From the cell containing the given text, extract its center point as (X, Y) coordinate. 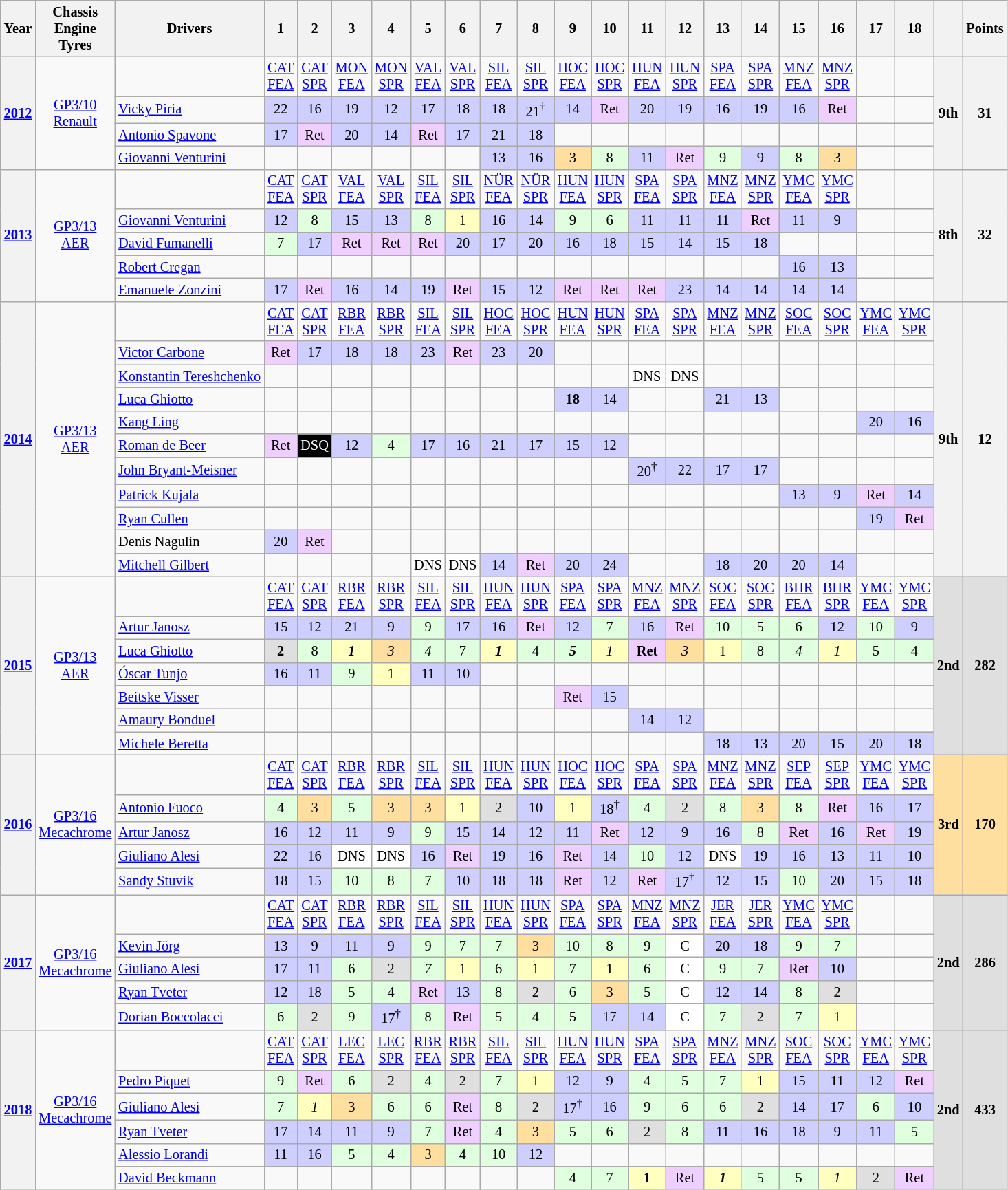
NÜRSPR (536, 189)
433 (985, 1110)
Kevin Jörg (190, 946)
Ryan Cullen (190, 519)
Drivers (190, 28)
Pedro Piquet (190, 1081)
170 (985, 824)
Michele Beretta (190, 744)
Victor Carbone (190, 353)
DSQ (314, 445)
BHRSPR (837, 596)
LECFEA (352, 1050)
2015 (18, 666)
David Beckmann (190, 1178)
8th (949, 235)
2013 (18, 235)
David Fumanelli (190, 244)
2018 (18, 1110)
286 (985, 962)
Amaury Bonduel (190, 720)
Antonio Spavone (190, 135)
Robert Cregan (190, 267)
Óscar Tunjo (190, 674)
2016 (18, 824)
Dorian Boccolacci (190, 1017)
2014 (18, 439)
LECSPR (391, 1050)
NÜRFEA (498, 189)
Patrick Kujala (190, 495)
SEPFEA (798, 775)
Antonio Fuoco (190, 808)
20† (648, 470)
GP3/10Renault (75, 113)
SEPSPR (837, 775)
2017 (18, 962)
31 (985, 113)
John Bryant-Meisner (190, 470)
BHRFEA (798, 596)
21† (536, 110)
MONFEA (352, 76)
MONSPR (391, 76)
Sandy Stuvik (190, 880)
32 (985, 235)
Konstantin Tereshchenko (190, 376)
Emanuele Zonzini (190, 290)
2012 (18, 113)
Mitchell Gilbert (190, 565)
Denis Nagulin (190, 541)
ChassisEngineTyres (75, 28)
Beitske Visser (190, 697)
JERFEA (722, 914)
Points (985, 28)
Alessio Lorandi (190, 1155)
282 (985, 666)
Vicky Piria (190, 110)
3rd (949, 824)
18† (610, 808)
JERSPR (760, 914)
Year (18, 28)
24 (610, 565)
Kang Ling (190, 422)
Roman de Beer (190, 445)
